Identify which cell holds the provided text, then report its [X, Y] central coordinate. 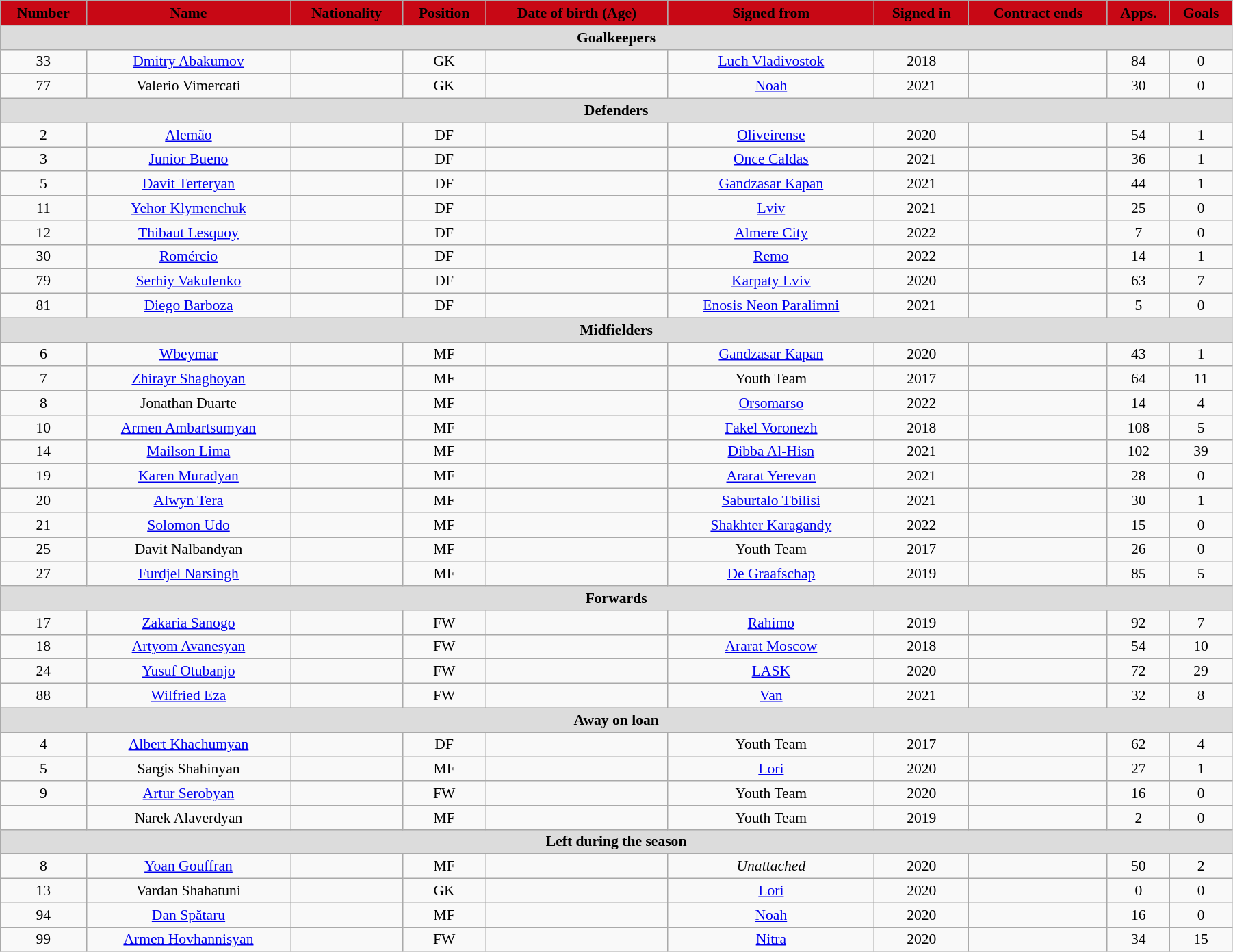
Nationality [346, 13]
Saburtalo Tbilisi [771, 501]
Serhiy Vakulenko [189, 281]
Armen Hovhannisyan [189, 940]
64 [1139, 379]
92 [1139, 623]
19 [44, 476]
24 [44, 671]
Forwards [616, 598]
13 [44, 891]
Signed from [771, 13]
Vardan Shahatuni [189, 891]
Orsomarso [771, 403]
108 [1139, 428]
Solomon Udo [189, 525]
34 [1139, 940]
84 [1139, 62]
18 [44, 647]
Dmitry Abakumov [189, 62]
Diego Barboza [189, 306]
Lviv [771, 208]
De Graafschap [771, 574]
Yusuf Otubanjo [189, 671]
Name [189, 13]
Away on loan [616, 720]
Signed in [922, 13]
Defenders [616, 111]
50 [1139, 866]
Apps. [1139, 13]
62 [1139, 745]
Davit Nalbandyan [189, 550]
Luch Vladivostok [771, 62]
Yoan Gouffran [189, 866]
Junior Bueno [189, 159]
88 [44, 696]
Goals [1202, 13]
94 [44, 915]
32 [1139, 696]
Number [44, 13]
Zakaria Sanogo [189, 623]
Artyom Avanesyan [189, 647]
63 [1139, 281]
99 [44, 940]
Nitra [771, 940]
Davit Terteryan [189, 184]
Ararat Yerevan [771, 476]
Unattached [771, 866]
Yehor Klymenchuk [189, 208]
Narek Alaverdyan [189, 818]
Armen Ambartsumyan [189, 428]
Furdjel Narsingh [189, 574]
Almere City [771, 233]
Fakel Voronezh [771, 428]
17 [44, 623]
Ararat Moscow [771, 647]
Goalkeepers [616, 38]
Dibba Al-Hisn [771, 452]
Albert Khachumyan [189, 745]
Mailson Lima [189, 452]
Sargis Shahinyan [189, 769]
77 [44, 86]
26 [1139, 550]
39 [1202, 452]
20 [44, 501]
43 [1139, 355]
85 [1139, 574]
Thibaut Lesquoy [189, 233]
Once Caldas [771, 159]
Remo [771, 257]
79 [44, 281]
Karen Muradyan [189, 476]
81 [44, 306]
Shakhter Karagandy [771, 525]
Rahimo [771, 623]
9 [44, 793]
Midfielders [616, 330]
21 [44, 525]
Alwyn Tera [189, 501]
72 [1139, 671]
LASK [771, 671]
12 [44, 233]
Date of birth (Age) [577, 13]
Jonathan Duarte [189, 403]
44 [1139, 184]
Romércio [189, 257]
Wbeymar [189, 355]
102 [1139, 452]
Wilfried Eza [189, 696]
Oliveirense [771, 135]
36 [1139, 159]
Karpaty Lviv [771, 281]
Enosis Neon Paralimni [771, 306]
Left during the season [616, 842]
33 [44, 62]
29 [1202, 671]
Contract ends [1038, 13]
Valerio Vimercati [189, 86]
Artur Serobyan [189, 793]
Zhirayr Shaghoyan [189, 379]
Position [444, 13]
Alemão [189, 135]
Van [771, 696]
Dan Spătaru [189, 915]
6 [44, 355]
3 [44, 159]
28 [1139, 476]
